Pinpoint the cell where the given text exists, returning its [x, y] midpoint coordinate. 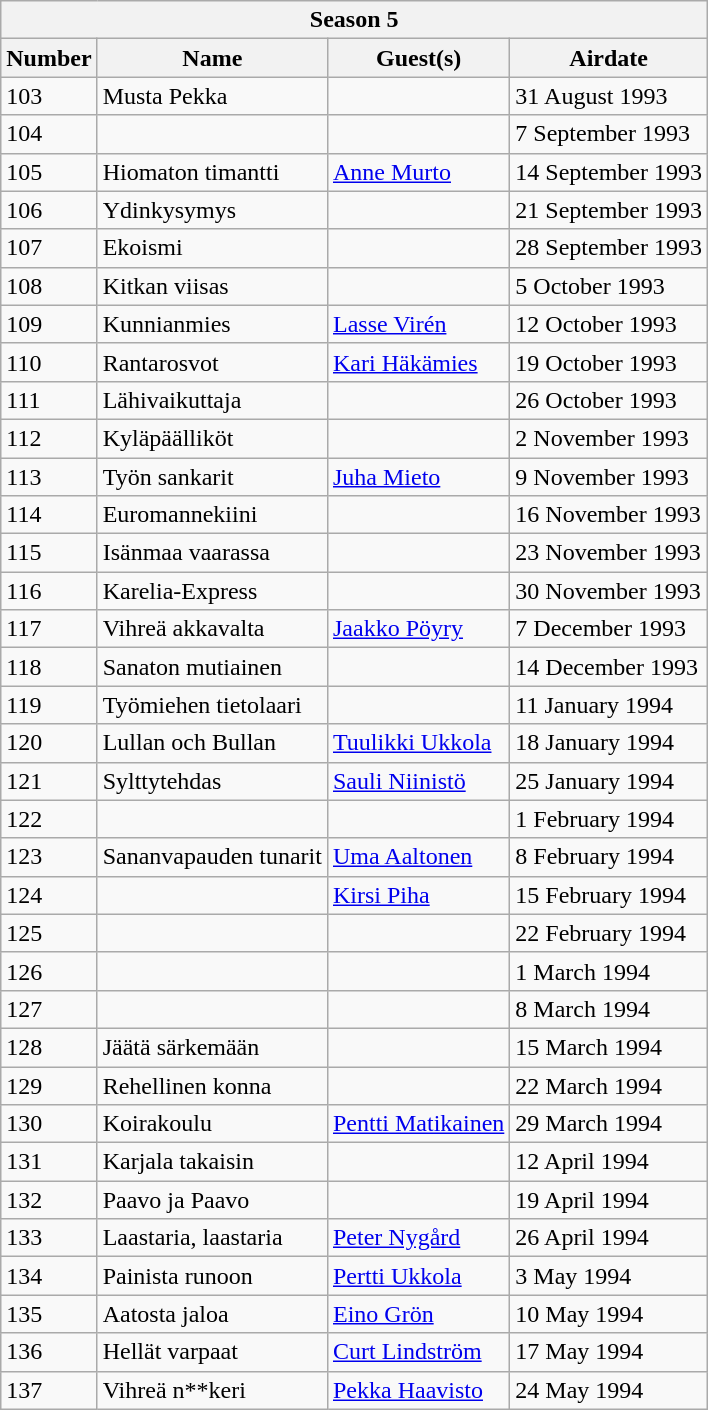
123 [49, 857]
Eino Grön [418, 1314]
103 [49, 96]
Hellät varpaat [212, 1352]
136 [49, 1352]
12 October 1993 [609, 324]
Airdate [609, 58]
Karelia-Express [212, 591]
Kitkan viisas [212, 286]
Sanaton mutiainen [212, 667]
Karjala takaisin [212, 1162]
17 May 1994 [609, 1352]
8 February 1994 [609, 857]
3 May 1994 [609, 1276]
Painista runoon [212, 1276]
113 [49, 477]
30 November 1993 [609, 591]
Uma Aaltonen [418, 857]
Koirakoulu [212, 1124]
112 [49, 438]
Jäätä särkemään [212, 1047]
Guest(s) [418, 58]
129 [49, 1085]
7 September 1993 [609, 134]
21 September 1993 [609, 210]
Season 5 [354, 20]
10 May 1994 [609, 1314]
105 [49, 172]
12 April 1994 [609, 1162]
Kyläpäälliköt [212, 438]
Pentti Matikainen [418, 1124]
31 August 1993 [609, 96]
114 [49, 515]
130 [49, 1124]
14 December 1993 [609, 667]
Vihreä n**keri [212, 1390]
107 [49, 248]
Vihreä akkavalta [212, 629]
Anne Murto [418, 172]
125 [49, 933]
Musta Pekka [212, 96]
19 October 1993 [609, 362]
135 [49, 1314]
132 [49, 1200]
1 February 1994 [609, 819]
109 [49, 324]
7 December 1993 [609, 629]
23 November 1993 [609, 553]
Lasse Virén [418, 324]
137 [49, 1390]
117 [49, 629]
Name [212, 58]
121 [49, 781]
Ekoismi [212, 248]
Pekka Haavisto [418, 1390]
126 [49, 971]
Työn sankarit [212, 477]
Lullan och Bullan [212, 743]
120 [49, 743]
119 [49, 705]
127 [49, 1009]
Euromannekiini [212, 515]
134 [49, 1276]
Sananvapauden tunarit [212, 857]
Jaakko Pöyry [418, 629]
110 [49, 362]
19 April 1994 [609, 1200]
Peter Nygård [418, 1238]
Isänmaa vaarassa [212, 553]
Kari Häkämies [418, 362]
106 [49, 210]
28 September 1993 [609, 248]
131 [49, 1162]
Ydinkysymys [212, 210]
Hiomaton timantti [212, 172]
115 [49, 553]
9 November 1993 [609, 477]
25 January 1994 [609, 781]
26 October 1993 [609, 400]
22 February 1994 [609, 933]
2 November 1993 [609, 438]
104 [49, 134]
Kunnianmies [212, 324]
24 May 1994 [609, 1390]
124 [49, 895]
111 [49, 400]
15 February 1994 [609, 895]
18 January 1994 [609, 743]
Lähivaikuttaja [212, 400]
5 October 1993 [609, 286]
29 March 1994 [609, 1124]
Curt Lindström [418, 1352]
11 January 1994 [609, 705]
Aatosta jaloa [212, 1314]
Sauli Niinistö [418, 781]
26 April 1994 [609, 1238]
Kirsi Piha [418, 895]
16 November 1993 [609, 515]
108 [49, 286]
118 [49, 667]
15 March 1994 [609, 1047]
Juha Mieto [418, 477]
Tuulikki Ukkola [418, 743]
Työmiehen tietolaari [212, 705]
Pertti Ukkola [418, 1276]
122 [49, 819]
Rehellinen konna [212, 1085]
14 September 1993 [609, 172]
Laastaria, laastaria [212, 1238]
128 [49, 1047]
Sylttytehdas [212, 781]
Rantarosvot [212, 362]
Number [49, 58]
8 March 1994 [609, 1009]
116 [49, 591]
133 [49, 1238]
22 March 1994 [609, 1085]
Paavo ja Paavo [212, 1200]
1 March 1994 [609, 971]
